Determine the (X, Y) coordinate at the center of the cell enclosing the given text.  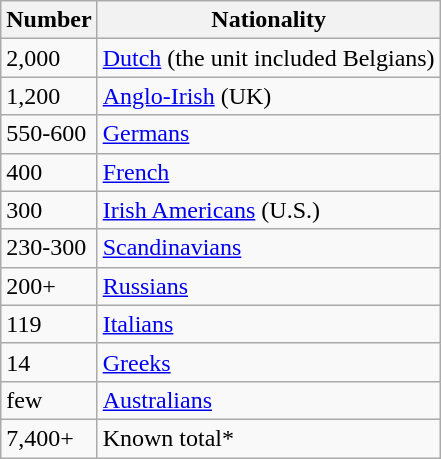
Greeks (268, 362)
400 (49, 172)
300 (49, 210)
1,200 (49, 96)
Number (49, 20)
550-600 (49, 134)
French (268, 172)
few (49, 400)
Australians (268, 400)
Italians (268, 324)
14 (49, 362)
Germans (268, 134)
200+ (49, 286)
Anglo-Irish (UK) (268, 96)
Known total* (268, 438)
7,400+ (49, 438)
Nationality (268, 20)
Russians (268, 286)
Dutch (the unit included Belgians) (268, 58)
230-300 (49, 248)
119 (49, 324)
Scandinavians (268, 248)
2,000 (49, 58)
Irish Americans (U.S.) (268, 210)
